Detect which cell encompasses the target text, then output its (x, y) center coordinate. 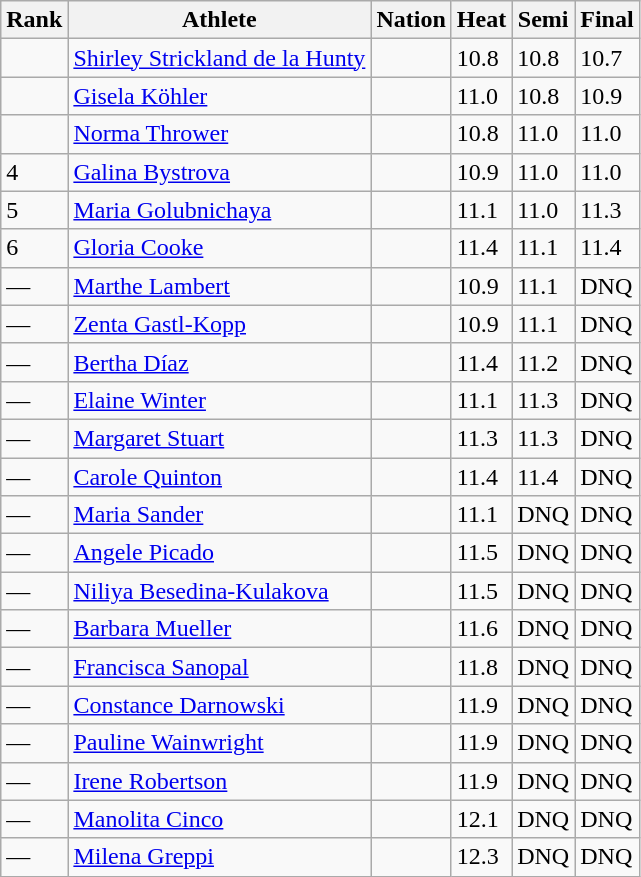
Maria Golubnichaya (220, 210)
Zenta Gastl-Kopp (220, 324)
Irene Robertson (220, 781)
12.3 (481, 857)
Shirley Strickland de la Hunty (220, 58)
Gloria Cooke (220, 248)
11.2 (544, 362)
4 (34, 172)
11.8 (481, 667)
Heat (481, 20)
Semi (544, 20)
Carole Quinton (220, 477)
Barbara Mueller (220, 629)
5 (34, 210)
Galina Bystrova (220, 172)
11.6 (481, 629)
6 (34, 248)
Bertha Díaz (220, 362)
Milena Greppi (220, 857)
Angele Picado (220, 553)
Francisca Sanopal (220, 667)
Marthe Lambert (220, 286)
Margaret Stuart (220, 438)
Final (607, 20)
Norma Thrower (220, 134)
Manolita Cinco (220, 819)
Constance Darnowski (220, 705)
10.7 (607, 58)
Athlete (220, 20)
Niliya Besedina-Kulakova (220, 591)
Gisela Köhler (220, 96)
Elaine Winter (220, 400)
Nation (411, 20)
Rank (34, 20)
Maria Sander (220, 515)
12.1 (481, 819)
Pauline Wainwright (220, 743)
